Extract the [X, Y] coordinate from the center of the cell holding the provided text.  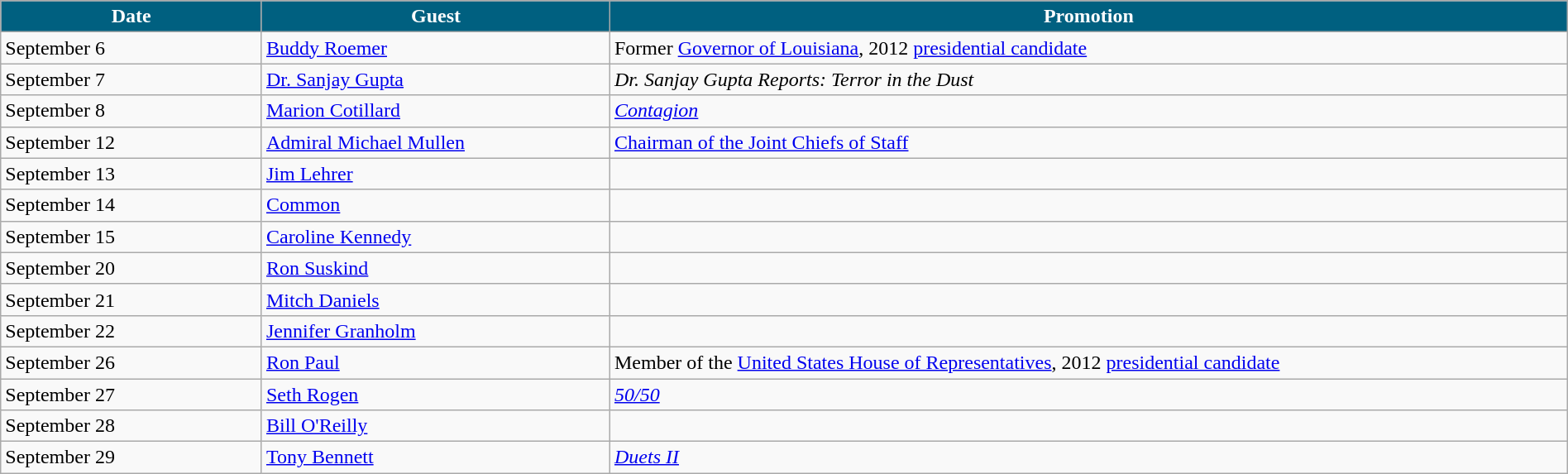
Chairman of the Joint Chiefs of Staff [1088, 142]
Member of the United States House of Representatives, 2012 presidential candidate [1088, 362]
September 6 [131, 48]
September 7 [131, 79]
September 15 [131, 237]
Seth Rogen [435, 395]
Contagion [1088, 111]
Dr. Sanjay Gupta [435, 79]
Admiral Michael Mullen [435, 142]
September 27 [131, 395]
September 22 [131, 331]
Caroline Kennedy [435, 237]
September 12 [131, 142]
Former Governor of Louisiana, 2012 presidential candidate [1088, 48]
Marion Cotillard [435, 111]
Buddy Roemer [435, 48]
Bill O'Reilly [435, 426]
Jennifer Granholm [435, 331]
Guest [435, 17]
Dr. Sanjay Gupta Reports: Terror in the Dust [1088, 79]
September 21 [131, 299]
Common [435, 205]
Duets II [1088, 457]
Mitch Daniels [435, 299]
September 26 [131, 362]
September 14 [131, 205]
September 28 [131, 426]
September 8 [131, 111]
Date [131, 17]
50/50 [1088, 395]
Ron Suskind [435, 268]
Tony Bennett [435, 457]
September 29 [131, 457]
September 20 [131, 268]
Jim Lehrer [435, 174]
Ron Paul [435, 362]
September 13 [131, 174]
Promotion [1088, 17]
